Search for the cell housing the specified text and yield its [x, y] center coordinate. 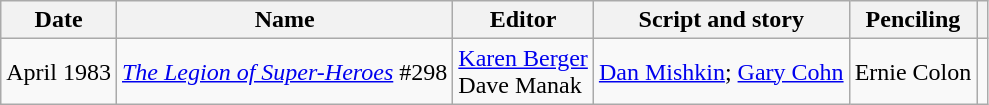
Ernie Colon [913, 72]
Script and story [721, 20]
Dan Mishkin; Gary Cohn [721, 72]
Penciling [913, 20]
Karen BergerDave Manak [524, 72]
Editor [524, 20]
April 1983 [59, 72]
The Legion of Super-Heroes #298 [284, 72]
Name [284, 20]
Date [59, 20]
